Extract the (x, y) coordinate from the center of the cell holding the provided text.  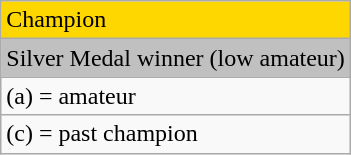
(a) = amateur (176, 96)
Champion (176, 20)
Silver Medal winner (low amateur) (176, 58)
(c) = past champion (176, 134)
